Find where the given text appears and provide that cell's center as [x, y] coordinate. 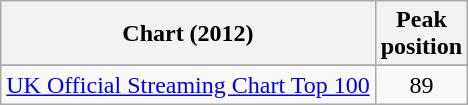
Chart (2012) [188, 34]
89 [421, 85]
UK Official Streaming Chart Top 100 [188, 85]
Peakposition [421, 34]
